Determine the (x, y) coordinate at the center of the cell enclosing the given text.  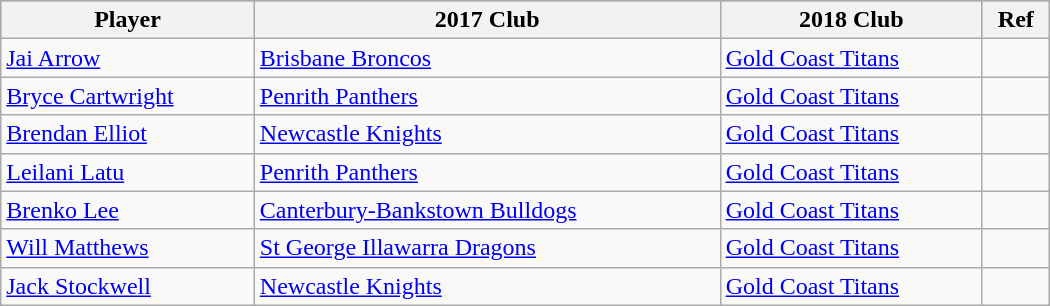
2017 Club (487, 20)
Jack Stockwell (128, 286)
Jai Arrow (128, 58)
Player (128, 20)
Leilani Latu (128, 172)
Brisbane Broncos (487, 58)
Ref (1016, 20)
St George Illawarra Dragons (487, 248)
Will Matthews (128, 248)
Canterbury-Bankstown Bulldogs (487, 210)
Brenko Lee (128, 210)
Brendan Elliot (128, 134)
2018 Club (851, 20)
Bryce Cartwright (128, 96)
